Find where the given text appears and provide that cell's center as (X, Y) coordinate. 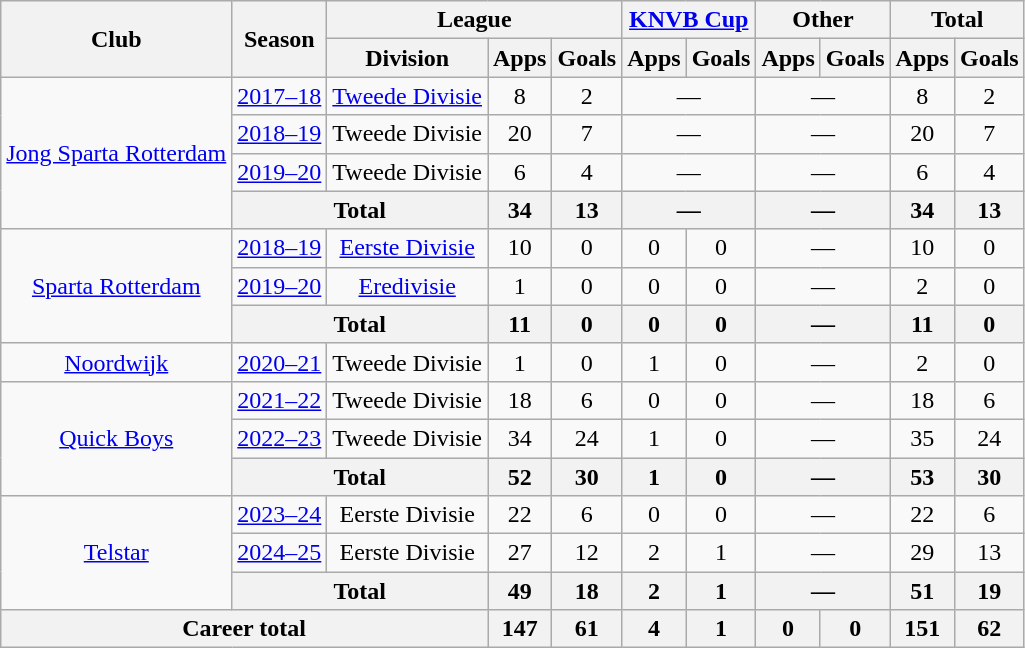
2024–25 (280, 553)
Division (408, 58)
19 (989, 591)
Other (823, 20)
35 (922, 438)
147 (520, 629)
151 (922, 629)
2017–18 (280, 96)
2023–24 (280, 515)
Sparta Rotterdam (116, 286)
2022–23 (280, 438)
Season (280, 39)
Jong Sparta Rotterdam (116, 153)
Quick Boys (116, 438)
2021–22 (280, 400)
52 (520, 477)
KNVB Cup (689, 20)
51 (922, 591)
29 (922, 553)
Career total (244, 629)
2020–21 (280, 362)
Noordwijk (116, 362)
53 (922, 477)
Club (116, 39)
27 (520, 553)
Telstar (116, 553)
62 (989, 629)
49 (520, 591)
61 (587, 629)
12 (587, 553)
League (474, 20)
Eredivisie (408, 286)
